Output the (x, y) coordinate of the center of the cell containing the given text.  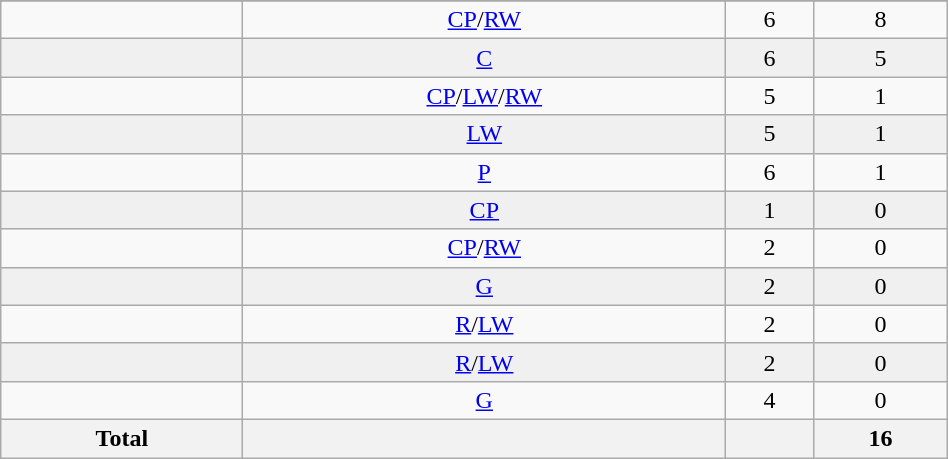
CP (484, 210)
CP/LW/RW (484, 96)
P (484, 172)
Total (122, 438)
8 (881, 20)
4 (770, 400)
16 (881, 438)
C (484, 58)
LW (484, 134)
